Detect which cell encompasses the target text, then output its [X, Y] center coordinate. 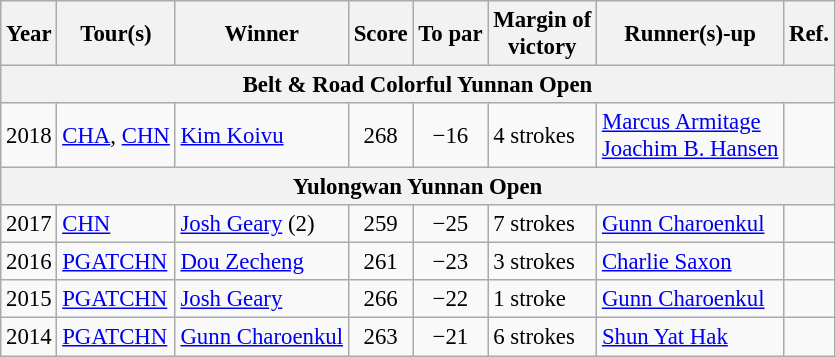
−21 [450, 337]
Yulongwan Yunnan Open [418, 187]
2017 [29, 224]
261 [380, 262]
CHN [116, 224]
−16 [450, 136]
CHA, CHN [116, 136]
−22 [450, 299]
Margin ofvictory [542, 34]
2015 [29, 299]
−23 [450, 262]
259 [380, 224]
1 stroke [542, 299]
Ref. [809, 34]
Kim Koivu [262, 136]
Dou Zecheng [262, 262]
To par [450, 34]
Charlie Saxon [690, 262]
Marcus Armitage Joachim B. Hansen [690, 136]
268 [380, 136]
Year [29, 34]
2016 [29, 262]
Josh Geary (2) [262, 224]
7 strokes [542, 224]
Runner(s)-up [690, 34]
Tour(s) [116, 34]
Score [380, 34]
Josh Geary [262, 299]
Belt & Road Colorful Yunnan Open [418, 85]
Shun Yat Hak [690, 337]
Winner [262, 34]
6 strokes [542, 337]
266 [380, 299]
2018 [29, 136]
−25 [450, 224]
4 strokes [542, 136]
2014 [29, 337]
263 [380, 337]
3 strokes [542, 262]
